From the cell containing the given text, extract its center point as (x, y) coordinate. 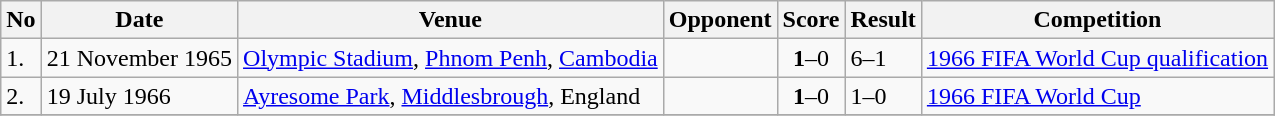
Result (883, 20)
Ayresome Park, Middlesbrough, England (451, 96)
21 November 1965 (139, 58)
2. (21, 96)
1966 FIFA World Cup qualification (1097, 58)
No (21, 20)
Venue (451, 20)
Date (139, 20)
19 July 1966 (139, 96)
Score (811, 20)
1966 FIFA World Cup (1097, 96)
Competition (1097, 20)
1. (21, 58)
Olympic Stadium, Phnom Penh, Cambodia (451, 58)
Opponent (720, 20)
6–1 (883, 58)
